Return [x, y] of the center of cell containing provided text 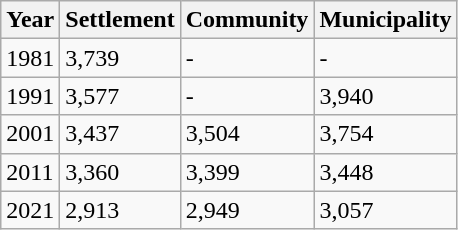
2,913 [120, 210]
3,577 [120, 96]
2021 [30, 210]
Community [247, 20]
3,739 [120, 58]
3,448 [386, 172]
Municipality [386, 20]
3,360 [120, 172]
3,399 [247, 172]
2001 [30, 134]
3,504 [247, 134]
Settlement [120, 20]
3,057 [386, 210]
3,754 [386, 134]
2,949 [247, 210]
Year [30, 20]
1981 [30, 58]
3,437 [120, 134]
3,940 [386, 96]
2011 [30, 172]
1991 [30, 96]
